Capture the cell that displays the provided text and extract its [x, y] central coordinate. 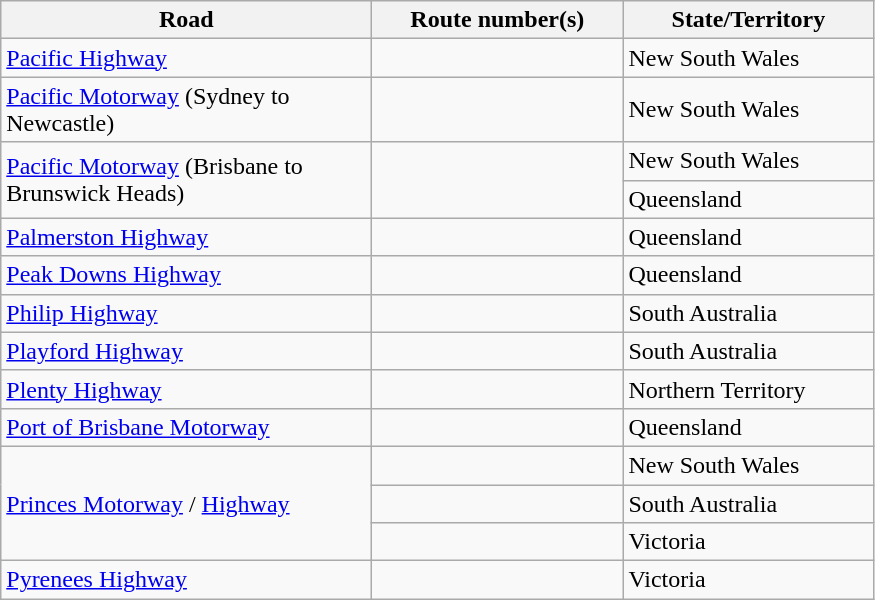
Pacific Highway [186, 58]
State/Territory [748, 20]
Princes Motorway / Highway [186, 503]
Palmerston Highway [186, 237]
Playford Highway [186, 351]
Port of Brisbane Motorway [186, 427]
Pacific Motorway (Brisbane to Brunswick Heads) [186, 180]
Plenty Highway [186, 389]
Route number(s) [498, 20]
Peak Downs Highway [186, 275]
Northern Territory [748, 389]
Pyrenees Highway [186, 580]
Philip Highway [186, 313]
Road [186, 20]
Pacific Motorway (Sydney to Newcastle) [186, 110]
